Extract the (X, Y) coordinate from the center of the cell holding the provided text.  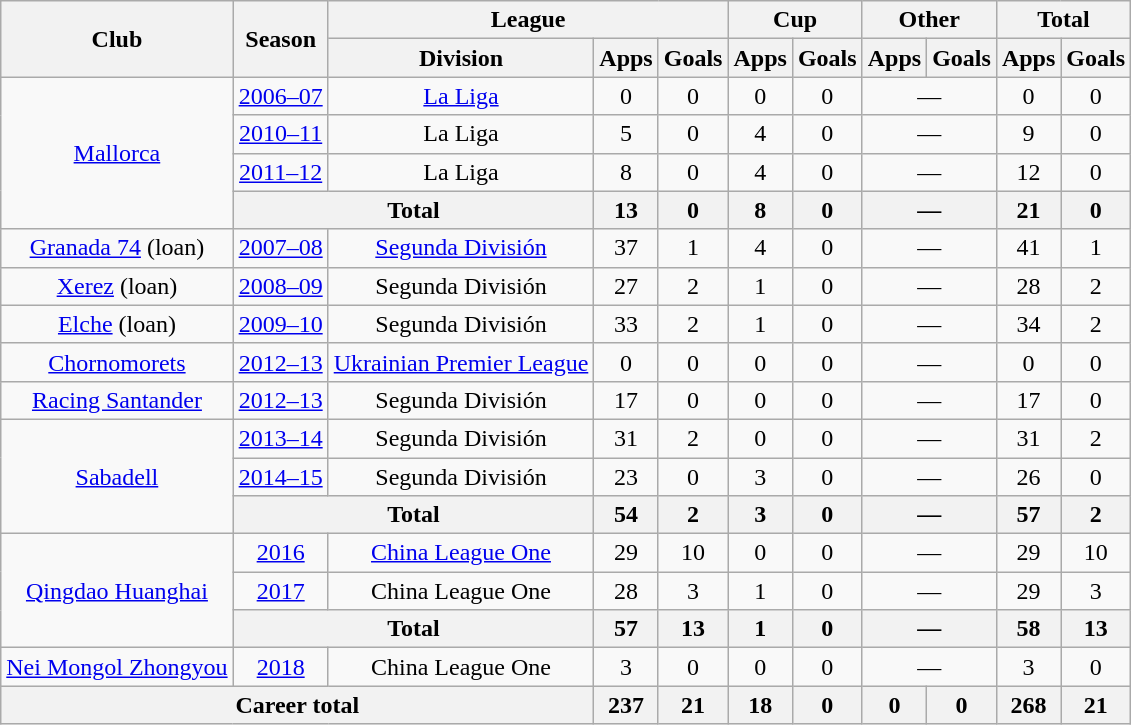
2016 (280, 553)
Other (929, 20)
37 (626, 248)
2010–11 (280, 134)
Racing Santander (117, 400)
Cup (795, 20)
Granada 74 (loan) (117, 248)
Sabadell (117, 476)
18 (760, 705)
268 (1028, 705)
27 (626, 286)
Club (117, 39)
2017 (280, 591)
41 (1028, 248)
2007–08 (280, 248)
5 (626, 134)
2014–15 (280, 477)
2011–12 (280, 172)
54 (626, 515)
2008–09 (280, 286)
Career total (298, 705)
Ukrainian Premier League (461, 362)
2006–07 (280, 96)
2009–10 (280, 324)
23 (626, 477)
Nei Mongol Zhongyou (117, 667)
237 (626, 705)
Season (280, 39)
Division (461, 58)
Chornomorets (117, 362)
Qingdao Huanghai (117, 591)
58 (1028, 629)
2013–14 (280, 438)
33 (626, 324)
12 (1028, 172)
9 (1028, 134)
League (528, 20)
2018 (280, 667)
26 (1028, 477)
34 (1028, 324)
Elche (loan) (117, 324)
Xerez (loan) (117, 286)
Mallorca (117, 153)
